Locate the cell with the specified text and output its [X, Y] center coordinate. 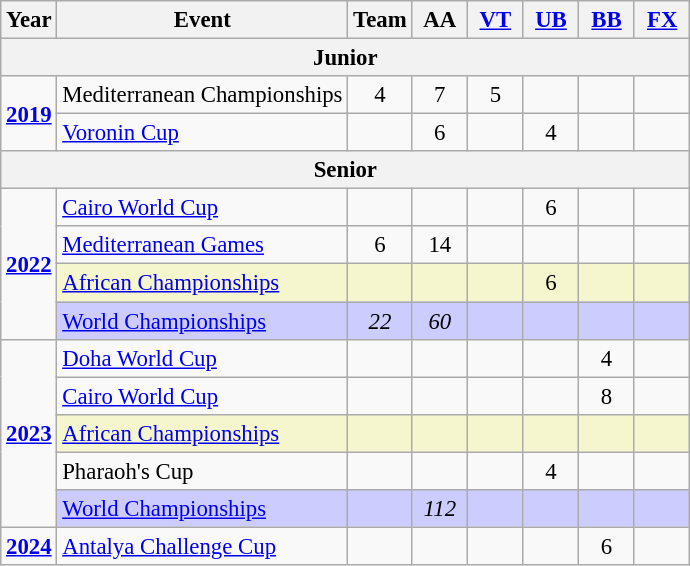
Voronin Cup [202, 133]
22 [380, 321]
Doha World Cup [202, 358]
Mediterranean Championships [202, 95]
Junior [346, 58]
14 [440, 245]
Antalya Challenge Cup [202, 546]
BB [607, 20]
AA [440, 20]
2022 [29, 264]
Event [202, 20]
60 [440, 321]
8 [607, 396]
112 [440, 509]
7 [440, 95]
VT [496, 20]
Team [380, 20]
2024 [29, 546]
2019 [29, 114]
UB [551, 20]
5 [496, 95]
2023 [29, 433]
Mediterranean Games [202, 245]
Year [29, 20]
Senior [346, 170]
Pharaoh's Cup [202, 471]
FX [662, 20]
